Pinpoint the cell where the given text exists, returning its [X, Y] midpoint coordinate. 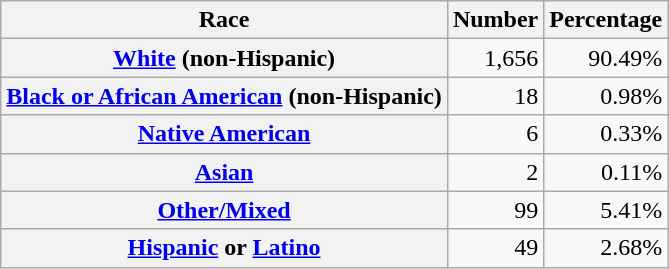
6 [495, 134]
0.11% [606, 172]
90.49% [606, 58]
White (non-Hispanic) [224, 58]
18 [495, 96]
Percentage [606, 20]
1,656 [495, 58]
2.68% [606, 248]
5.41% [606, 210]
Hispanic or Latino [224, 248]
99 [495, 210]
Other/Mixed [224, 210]
Asian [224, 172]
0.33% [606, 134]
Native American [224, 134]
Race [224, 20]
Black or African American (non-Hispanic) [224, 96]
Number [495, 20]
0.98% [606, 96]
49 [495, 248]
2 [495, 172]
